Return [X, Y] of the center of cell containing provided text 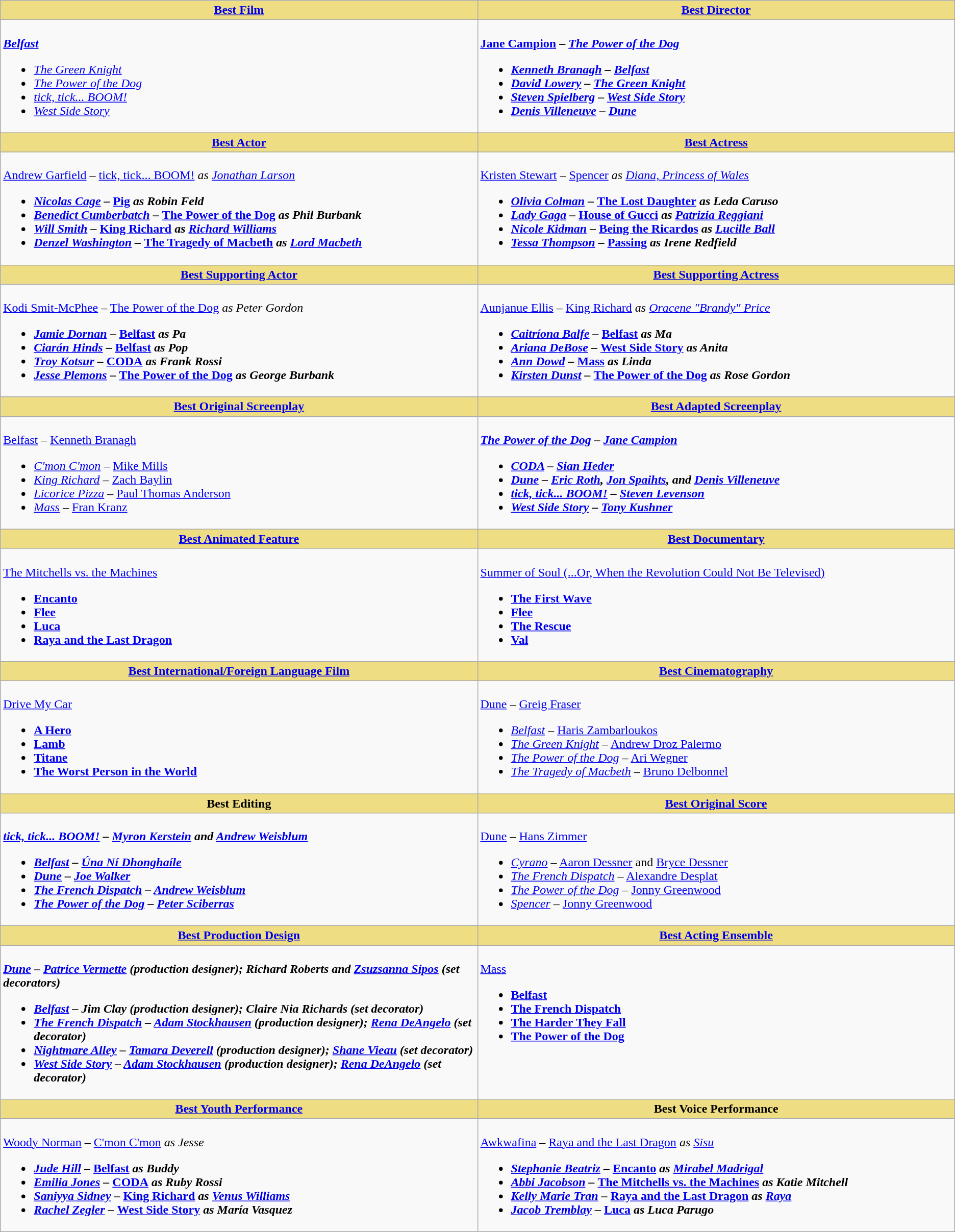
Summer of Soul (...Or, When the Revolution Could Not Be Televised)The First WaveFleeThe RescueVal [716, 605]
Best Cinematography [716, 671]
Best Actress [716, 142]
Jane Campion – The Power of the DogKenneth Branagh – BelfastDavid Lowery – The Green KnightSteven Spielberg – West Side StoryDenis Villeneuve – Dune [716, 77]
Best Production Design [239, 936]
BelfastThe Green KnightThe Power of the Dogtick, tick... BOOM!West Side Story [239, 77]
The Mitchells vs. the MachinesEncantoFleeLucaRaya and the Last Dragon [239, 605]
Best Adapted Screenplay [716, 407]
Best Original Score [716, 803]
Best Youth Performance [239, 1109]
Best Actor [239, 142]
Best Animated Feature [239, 539]
MassBelfastThe French DispatchThe Harder They FallThe Power of the Dog [716, 1022]
Best Editing [239, 803]
Best Voice Performance [716, 1109]
Best Director [716, 10]
Best Original Screenplay [239, 407]
Best Documentary [716, 539]
Best Film [239, 10]
Best Acting Ensemble [716, 936]
Best Supporting Actor [239, 274]
Best International/Foreign Language Film [239, 671]
Best Supporting Actress [716, 274]
Drive My CarA HeroLambTitaneThe Worst Person in the World [239, 737]
Belfast – Kenneth BranaghC'mon C'mon – Mike MillsKing Richard – Zach BaylinLicorice Pizza – Paul Thomas AndersonMass – Fran Kranz [239, 472]
